Pinpoint the cell where the given text exists, returning its (x, y) midpoint coordinate. 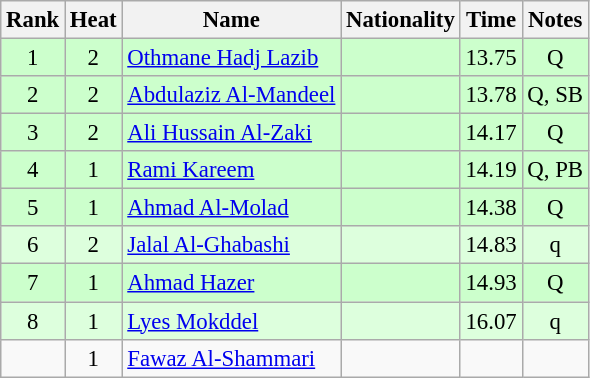
7 (33, 283)
Lyes Mokddel (232, 321)
6 (33, 245)
3 (33, 133)
13.78 (491, 95)
14.93 (491, 283)
16.07 (491, 321)
Jalal Al-Ghabashi (232, 245)
14.38 (491, 208)
14.83 (491, 245)
13.75 (491, 58)
4 (33, 170)
Ahmad Al-Molad (232, 208)
Time (491, 20)
Fawaz Al-Shammari (232, 358)
14.17 (491, 133)
Heat (94, 20)
Othmane Hadj Lazib (232, 58)
Notes (555, 20)
Nationality (400, 20)
Ahmad Hazer (232, 283)
Abdulaziz Al-Mandeel (232, 95)
Ali Hussain Al-Zaki (232, 133)
14.19 (491, 170)
8 (33, 321)
5 (33, 208)
Name (232, 20)
Q, SB (555, 95)
Q, PB (555, 170)
Rami Kareem (232, 170)
Rank (33, 20)
